Capture the cell that displays the provided text and extract its [X, Y] central coordinate. 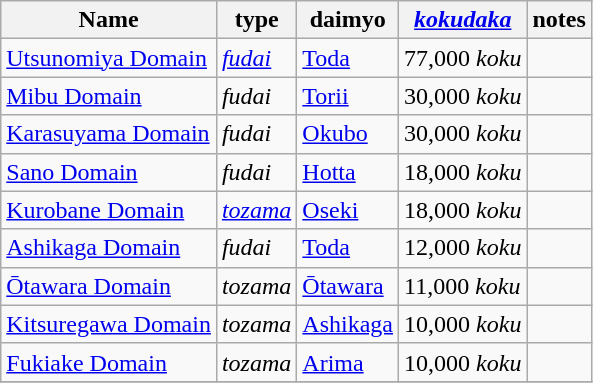
Arima [348, 362]
daimyo [348, 20]
Fukiake Domain [109, 362]
kokudaka [463, 20]
Name [109, 20]
Karasuyama Domain [109, 134]
77,000 koku [463, 58]
12,000 koku [463, 248]
Ōtawara [348, 286]
11,000 koku [463, 286]
Hotta [348, 172]
Utsunomiya Domain [109, 58]
Ashikaga Domain [109, 248]
Oseki [348, 210]
Mibu Domain [109, 96]
Kitsuregawa Domain [109, 324]
notes [559, 20]
Okubo [348, 134]
Ōtawara Domain [109, 286]
type [256, 20]
Torii [348, 96]
Ashikaga [348, 324]
Kurobane Domain [109, 210]
Sano Domain [109, 172]
